Scan for the cell matching the given text and deliver its [x, y] coordinate at center. 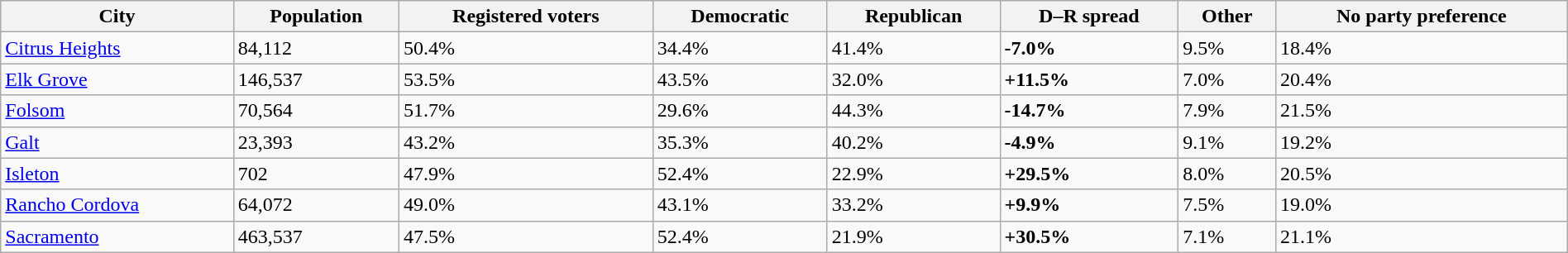
146,537 [316, 79]
29.6% [739, 111]
Isleton [117, 174]
702 [316, 174]
20.5% [1422, 174]
19.0% [1422, 205]
53.5% [526, 79]
35.3% [739, 142]
8.0% [1227, 174]
+9.9% [1089, 205]
7.0% [1227, 79]
No party preference [1422, 17]
Galt [117, 142]
7.9% [1227, 111]
49.0% [526, 205]
7.1% [1227, 236]
21.9% [913, 236]
43.2% [526, 142]
Citrus Heights [117, 48]
7.5% [1227, 205]
21.5% [1422, 111]
70,564 [316, 111]
Other [1227, 17]
21.1% [1422, 236]
41.4% [913, 48]
Democratic [739, 17]
9.1% [1227, 142]
-14.7% [1089, 111]
Sacramento [117, 236]
64,072 [316, 205]
34.4% [739, 48]
+30.5% [1089, 236]
463,537 [316, 236]
50.4% [526, 48]
40.2% [913, 142]
19.2% [1422, 142]
84,112 [316, 48]
33.2% [913, 205]
+11.5% [1089, 79]
Elk Grove [117, 79]
43.5% [739, 79]
+29.5% [1089, 174]
D–R spread [1089, 17]
Folsom [117, 111]
Republican [913, 17]
47.5% [526, 236]
Registered voters [526, 17]
32.0% [913, 79]
51.7% [526, 111]
44.3% [913, 111]
22.9% [913, 174]
20.4% [1422, 79]
Population [316, 17]
23,393 [316, 142]
47.9% [526, 174]
-4.9% [1089, 142]
Rancho Cordova [117, 205]
43.1% [739, 205]
9.5% [1227, 48]
-7.0% [1089, 48]
City [117, 17]
18.4% [1422, 48]
